Provide the [X, Y] coordinate of the cell's center where the given text is located.  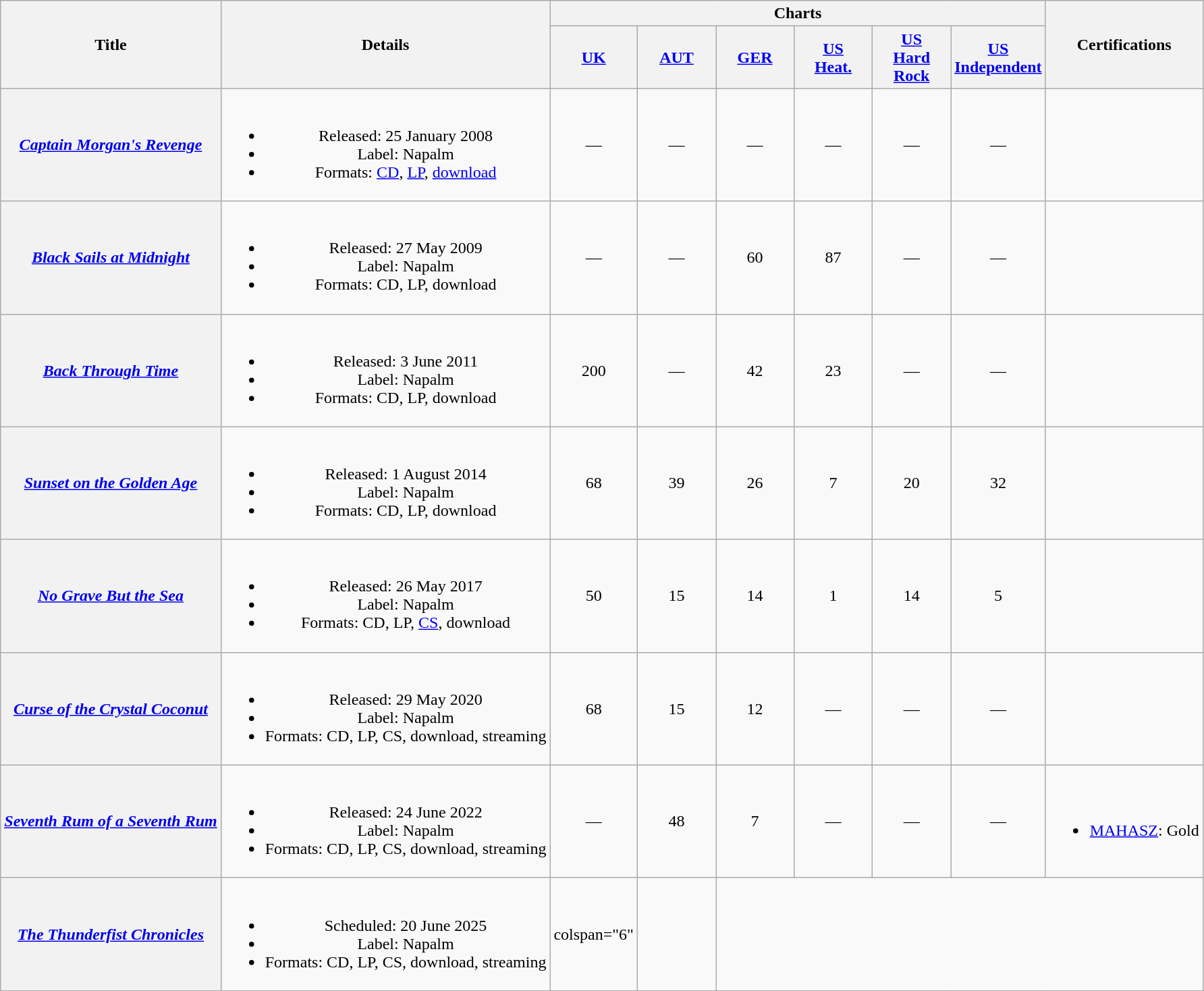
Released: 26 May 2017Label: NapalmFormats: CD, LP, CS, download [385, 595]
60 [755, 258]
Title [111, 45]
23 [833, 370]
87 [833, 258]
Released: 1 August 2014Label: NapalmFormats: CD, LP, download [385, 483]
MAHASZ: Gold [1124, 821]
Released: 3 June 2011Label: NapalmFormats: CD, LP, download [385, 370]
1 [833, 595]
The Thunderfist Chronicles [111, 934]
32 [998, 483]
USHeat. [833, 57]
Released: 29 May 2020Label: NapalmFormats: CD, LP, CS, download, streaming [385, 709]
colspan="6" [594, 934]
200 [594, 370]
Released: 25 January 2008Label: NapalmFormats: CD, LP, download [385, 144]
Back Through Time [111, 370]
Captain Morgan's Revenge [111, 144]
Scheduled: 20 June 2025Label: NapalmFormats: CD, LP, CS, download, streaming [385, 934]
AUT [676, 57]
USIndependent [998, 57]
Released: 27 May 2009Label: NapalmFormats: CD, LP, download [385, 258]
UK [594, 57]
20 [912, 483]
Certifications [1124, 45]
GER [755, 57]
USHard Rock [912, 57]
Sunset on the Golden Age [111, 483]
26 [755, 483]
Black Sails at Midnight [111, 258]
39 [676, 483]
Curse of the Crystal Coconut [111, 709]
No Grave But the Sea [111, 595]
42 [755, 370]
5 [998, 595]
Details [385, 45]
Charts [798, 14]
50 [594, 595]
Seventh Rum of a Seventh Rum [111, 821]
48 [676, 821]
12 [755, 709]
Released: 24 June 2022Label: NapalmFormats: CD, LP, CS, download, streaming [385, 821]
